For the text-containing cell, return its midpoint in (X, Y) coordinate format. 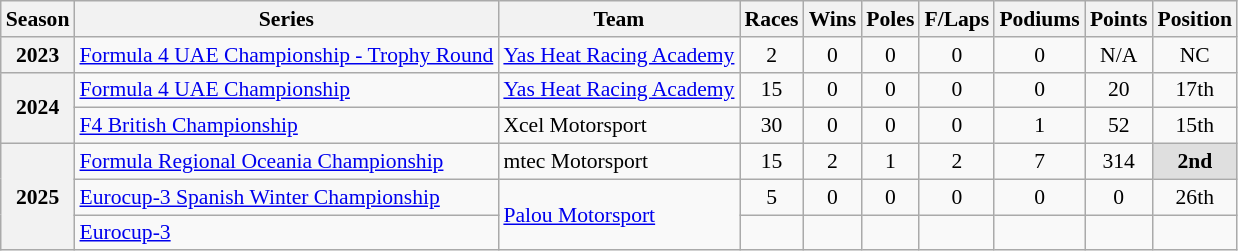
2nd (1195, 162)
Races (772, 19)
30 (772, 126)
Season (38, 19)
mtec Motorsport (618, 162)
15th (1195, 126)
Position (1195, 19)
F/Laps (956, 19)
NC (1195, 55)
Eurocup-3 (286, 233)
Formula 4 UAE Championship (286, 90)
2025 (38, 198)
2023 (38, 55)
2024 (38, 108)
Wins (833, 19)
5 (772, 197)
Xcel Motorsport (618, 126)
N/A (1119, 55)
17th (1195, 90)
7 (1040, 162)
Palou Motorsport (618, 214)
Podiums (1040, 19)
20 (1119, 90)
26th (1195, 197)
F4 British Championship (286, 126)
Eurocup-3 Spanish Winter Championship (286, 197)
Formula 4 UAE Championship - Trophy Round (286, 55)
Points (1119, 19)
Formula Regional Oceania Championship (286, 162)
314 (1119, 162)
52 (1119, 126)
Poles (890, 19)
Team (618, 19)
Series (286, 19)
